Locate the cell with the specified text and output its (x, y) center coordinate. 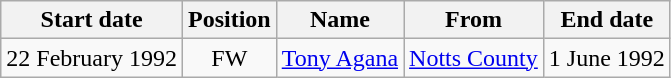
22 February 1992 (92, 58)
Notts County (474, 58)
Tony Agana (340, 58)
FW (229, 58)
1 June 1992 (606, 58)
From (474, 20)
Name (340, 20)
Position (229, 20)
Start date (92, 20)
End date (606, 20)
